Identify which cell holds the provided text, then report its [X, Y] central coordinate. 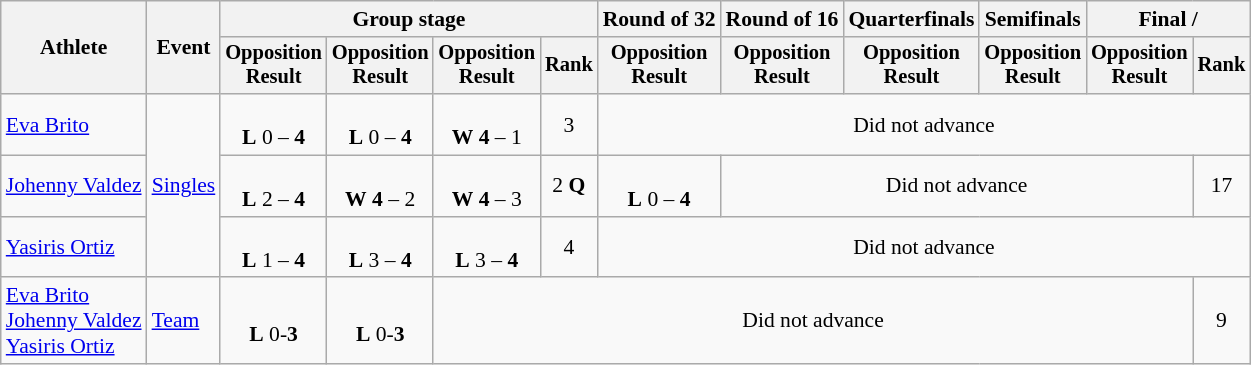
2 Q [569, 186]
Eva Brito [74, 124]
Eva BritoJohenny ValdezYasiris Ortiz [74, 322]
9 [1222, 322]
L 1 – 4 [274, 248]
L 2 – 4 [274, 186]
3 [569, 124]
W 4 – 2 [380, 186]
Yasiris Ortiz [74, 248]
17 [1222, 186]
Final / [1168, 19]
4 [569, 248]
Johenny Valdez [74, 186]
Round of 32 [660, 19]
Team [184, 322]
Singles [184, 186]
Event [184, 48]
W 4 – 1 [486, 124]
Quarterfinals [911, 19]
Semifinals [1032, 19]
Athlete [74, 48]
W 4 – 3 [486, 186]
Round of 16 [782, 19]
Group stage [408, 19]
